Pinpoint the cell where the given text exists, returning its [X, Y] midpoint coordinate. 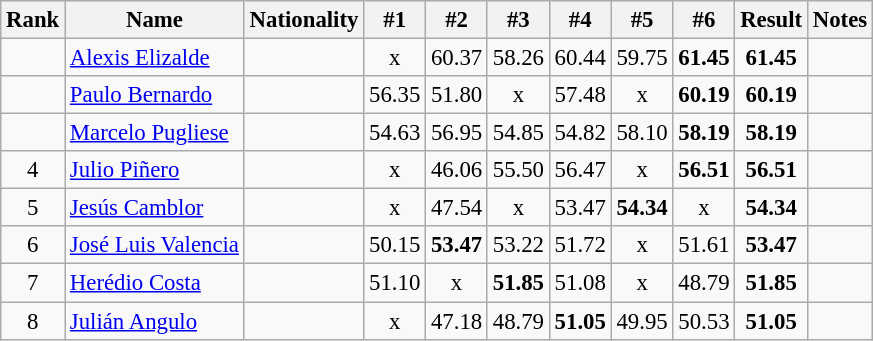
58.10 [642, 133]
51.10 [395, 283]
53.22 [518, 245]
51.08 [580, 283]
Nationality [304, 20]
47.54 [457, 208]
54.85 [518, 133]
Rank [33, 20]
60.44 [580, 58]
Alexis Elizalde [155, 58]
Julio Piñero [155, 170]
5 [33, 208]
54.82 [580, 133]
Result [772, 20]
57.48 [580, 95]
56.35 [395, 95]
Name [155, 20]
#4 [580, 20]
50.15 [395, 245]
Paulo Bernardo [155, 95]
Notes [840, 20]
56.47 [580, 170]
#1 [395, 20]
51.80 [457, 95]
54.63 [395, 133]
6 [33, 245]
#3 [518, 20]
#5 [642, 20]
Julián Angulo [155, 321]
58.26 [518, 58]
55.50 [518, 170]
8 [33, 321]
51.72 [580, 245]
60.37 [457, 58]
Marcelo Pugliese [155, 133]
46.06 [457, 170]
49.95 [642, 321]
#6 [704, 20]
47.18 [457, 321]
56.95 [457, 133]
Jesús Camblor [155, 208]
José Luis Valencia [155, 245]
4 [33, 170]
#2 [457, 20]
59.75 [642, 58]
Herédio Costa [155, 283]
51.61 [704, 245]
7 [33, 283]
50.53 [704, 321]
